Find where the given text appears and provide that cell's center as [x, y] coordinate. 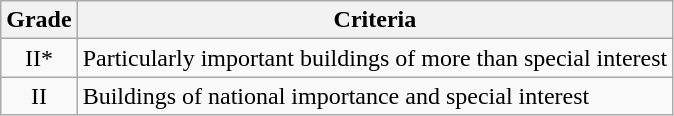
Particularly important buildings of more than special interest [375, 58]
Criteria [375, 20]
II [39, 96]
Buildings of national importance and special interest [375, 96]
Grade [39, 20]
II* [39, 58]
